Capture the cell that displays the provided text and extract its [x, y] central coordinate. 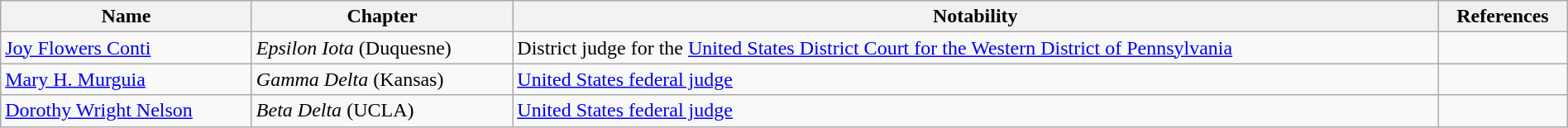
References [1503, 17]
Mary H. Murguia [127, 79]
Chapter [382, 17]
Gamma Delta (Kansas) [382, 79]
Notability [976, 17]
Dorothy Wright Nelson [127, 111]
Name [127, 17]
Joy Flowers Conti [127, 48]
District judge for the United States District Court for the Western District of Pennsylvania [976, 48]
Beta Delta (UCLA) [382, 111]
Epsilon Iota (Duquesne) [382, 48]
